Pinpoint the cell where the given text exists, returning its [X, Y] midpoint coordinate. 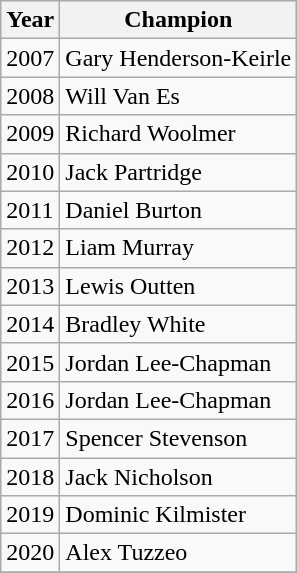
2010 [30, 172]
2011 [30, 210]
2019 [30, 515]
Lewis Outten [178, 286]
Liam Murray [178, 248]
2008 [30, 96]
Dominic Kilmister [178, 515]
2017 [30, 438]
2018 [30, 477]
Bradley White [178, 324]
2007 [30, 58]
Richard Woolmer [178, 134]
2016 [30, 400]
Jack Partridge [178, 172]
Spencer Stevenson [178, 438]
Daniel Burton [178, 210]
Gary Henderson-Keirle [178, 58]
Champion [178, 20]
Year [30, 20]
2012 [30, 248]
Jack Nicholson [178, 477]
2015 [30, 362]
Will Van Es [178, 96]
Alex Tuzzeo [178, 553]
2013 [30, 286]
2014 [30, 324]
2020 [30, 553]
2009 [30, 134]
